Locate the cell with the specified text and output its [X, Y] center coordinate. 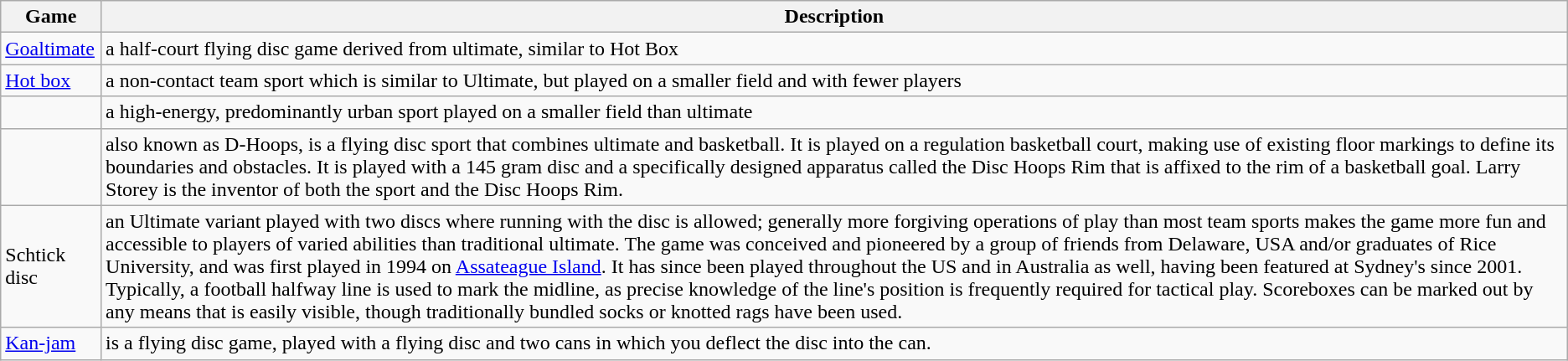
Schtick disc [51, 266]
Hot box [51, 80]
is a flying disc game, played with a flying disc and two cans in which you deflect the disc into the can. [834, 343]
a half-court flying disc game derived from ultimate, similar to Hot Box [834, 49]
Description [834, 17]
Kan-jam [51, 343]
a non-contact team sport which is similar to Ultimate, but played on a smaller field and with fewer players [834, 80]
Game [51, 17]
Goaltimate [51, 49]
a high-energy, predominantly urban sport played on a smaller field than ultimate [834, 112]
